Identify which cell holds the provided text, then report its (x, y) central coordinate. 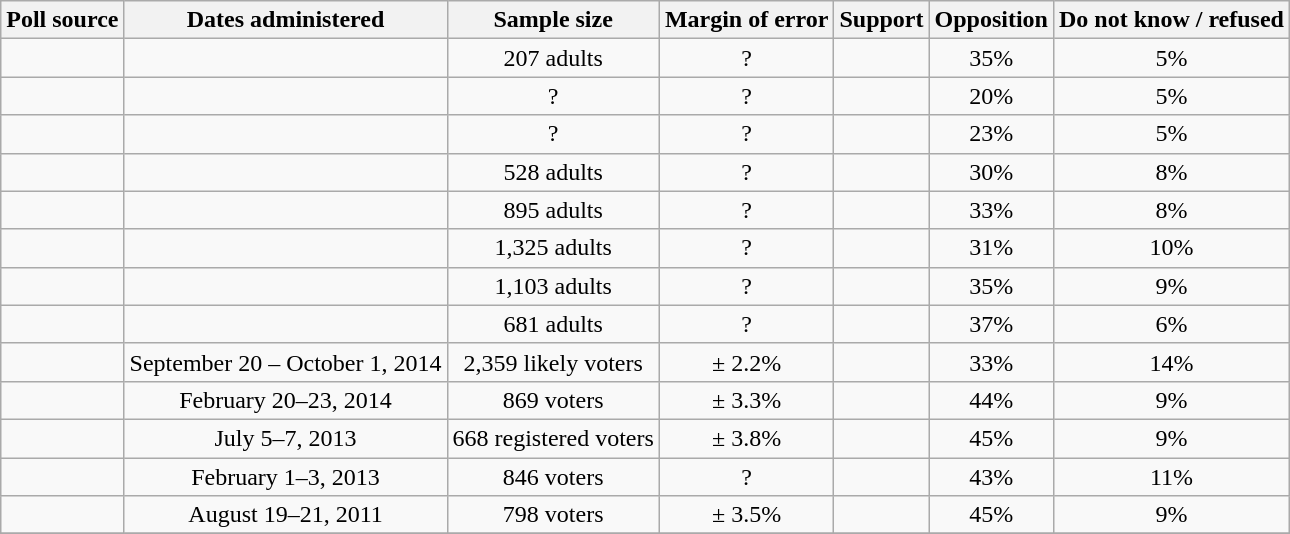
895 adults (553, 210)
September 20 – October 1, 2014 (286, 362)
1,325 adults (553, 248)
February 1–3, 2013 (286, 477)
37% (991, 324)
798 voters (553, 515)
23% (991, 134)
11% (1171, 477)
869 voters (553, 400)
± 2.2% (746, 362)
14% (1171, 362)
6% (1171, 324)
846 voters (553, 477)
20% (991, 96)
668 registered voters (553, 438)
Margin of error (746, 20)
August 19–21, 2011 (286, 515)
681 adults (553, 324)
1,103 adults (553, 286)
44% (991, 400)
Opposition (991, 20)
± 3.5% (746, 515)
Sample size (553, 20)
Poll source (62, 20)
31% (991, 248)
Do not know / refused (1171, 20)
10% (1171, 248)
February 20–23, 2014 (286, 400)
2,359 likely voters (553, 362)
± 3.8% (746, 438)
30% (991, 172)
Dates administered (286, 20)
207 adults (553, 58)
July 5–7, 2013 (286, 438)
Support (882, 20)
± 3.3% (746, 400)
43% (991, 477)
528 adults (553, 172)
